Identify which cell holds the provided text, then report its [X, Y] central coordinate. 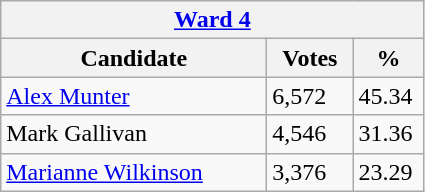
45.34 [388, 96]
Candidate [134, 58]
23.29 [388, 172]
Marianne Wilkinson [134, 172]
6,572 [310, 96]
31.36 [388, 134]
3,376 [310, 172]
% [388, 58]
Ward 4 [212, 20]
Mark Gallivan [134, 134]
Votes [310, 58]
4,546 [310, 134]
Alex Munter [134, 96]
